Detect which cell encompasses the target text, then output its [X, Y] center coordinate. 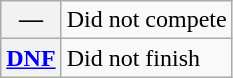
Did not compete [146, 20]
— [31, 20]
Did not finish [146, 58]
DNF [31, 58]
